Return (x, y) of the center of cell containing provided text 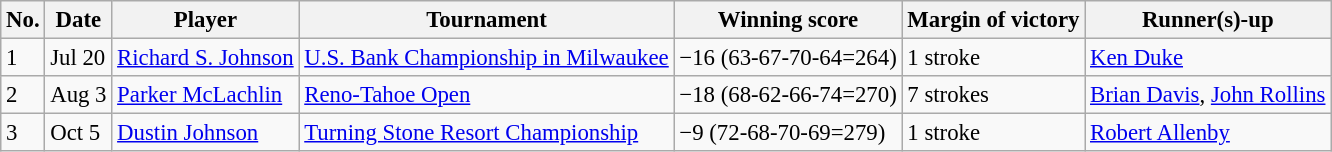
Parker McLachlin (206, 95)
−18 (68-62-66-74=270) (788, 95)
Reno-Tahoe Open (486, 95)
Winning score (788, 20)
Aug 3 (78, 95)
Jul 20 (78, 58)
No. (23, 20)
Oct 5 (78, 133)
Player (206, 20)
Robert Allenby (1208, 133)
1 (23, 58)
U.S. Bank Championship in Milwaukee (486, 58)
Dustin Johnson (206, 133)
−9 (72-68-70-69=279) (788, 133)
−16 (63-67-70-64=264) (788, 58)
Turning Stone Resort Championship (486, 133)
2 (23, 95)
Ken Duke (1208, 58)
Runner(s)-up (1208, 20)
Richard S. Johnson (206, 58)
3 (23, 133)
7 strokes (994, 95)
Date (78, 20)
Margin of victory (994, 20)
Brian Davis, John Rollins (1208, 95)
Tournament (486, 20)
